Scan for the cell matching the given text and deliver its [x, y] coordinate at center. 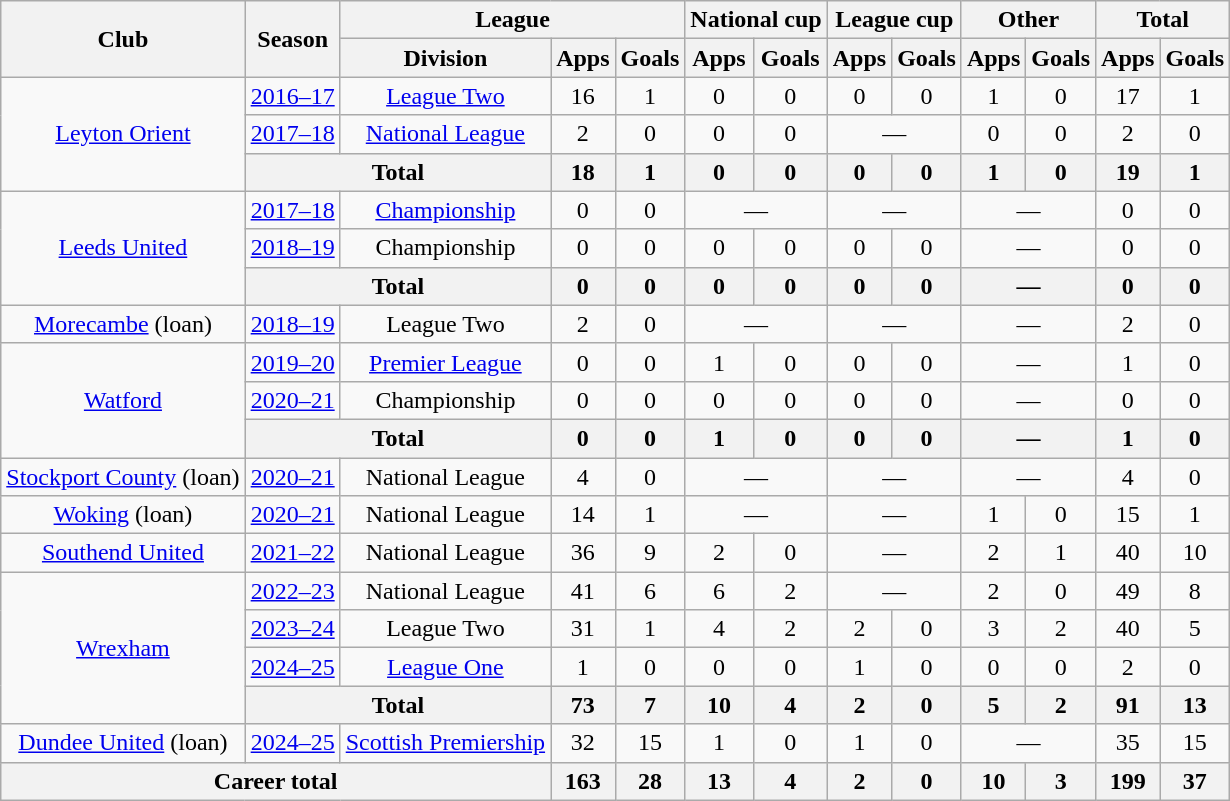
32 [583, 743]
Stockport County (loan) [123, 477]
Watford [123, 400]
36 [583, 553]
18 [583, 172]
League One [445, 667]
League [512, 20]
2022–23 [292, 591]
14 [583, 515]
28 [650, 781]
2019–20 [292, 362]
49 [1128, 591]
2016–17 [292, 96]
31 [583, 629]
Woking (loan) [123, 515]
8 [1195, 591]
199 [1128, 781]
National cup [756, 20]
2023–24 [292, 629]
Premier League [445, 362]
Other [1028, 20]
16 [583, 96]
Club [123, 39]
Career total [276, 781]
35 [1128, 743]
League cup [894, 20]
163 [583, 781]
Southend United [123, 553]
41 [583, 591]
91 [1128, 705]
Leeds United [123, 248]
17 [1128, 96]
73 [583, 705]
Scottish Premiership [445, 743]
9 [650, 553]
Morecambe (loan) [123, 324]
Dundee United (loan) [123, 743]
Leyton Orient [123, 134]
7 [650, 705]
2021–22 [292, 553]
37 [1195, 781]
19 [1128, 172]
Season [292, 39]
Division [445, 58]
Wrexham [123, 648]
